Output the (X, Y) coordinate of the center of the cell containing the given text.  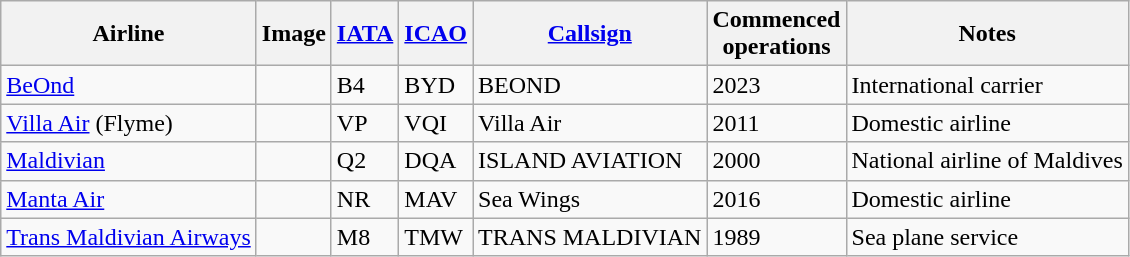
National airline of Maldives (987, 161)
Q2 (365, 161)
BEOND (590, 85)
VQI (436, 123)
BeOnd (129, 85)
Maldivian (129, 161)
Manta Air (129, 199)
2000 (776, 161)
Commencedoperations (776, 34)
TMW (436, 237)
International carrier (987, 85)
M8 (365, 237)
Airline (129, 34)
ICAO (436, 34)
Sea Wings (590, 199)
MAV (436, 199)
1989 (776, 237)
Villa Air (590, 123)
IATA (365, 34)
Sea plane service (987, 237)
DQA (436, 161)
ISLAND AVIATION (590, 161)
BYD (436, 85)
VP (365, 123)
2011 (776, 123)
Notes (987, 34)
Villa Air (Flyme) (129, 123)
B4 (365, 85)
NR (365, 199)
TRANS MALDIVIAN (590, 237)
2016 (776, 199)
Trans Maldivian Airways (129, 237)
Image (294, 34)
2023 (776, 85)
Callsign (590, 34)
